For the text-containing cell, return its midpoint in [x, y] coordinate format. 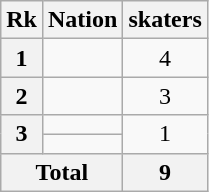
4 [165, 58]
9 [165, 172]
Nation [82, 20]
Total [62, 172]
skaters [165, 20]
Rk [22, 20]
2 [22, 96]
